Return [X, Y] of the center of cell containing provided text 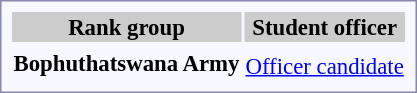
Student officer [324, 27]
Bophuthatswana Army [126, 63]
Officer candidate [324, 66]
Rank group [126, 27]
